Scan for the cell matching the given text and deliver its (x, y) coordinate at center. 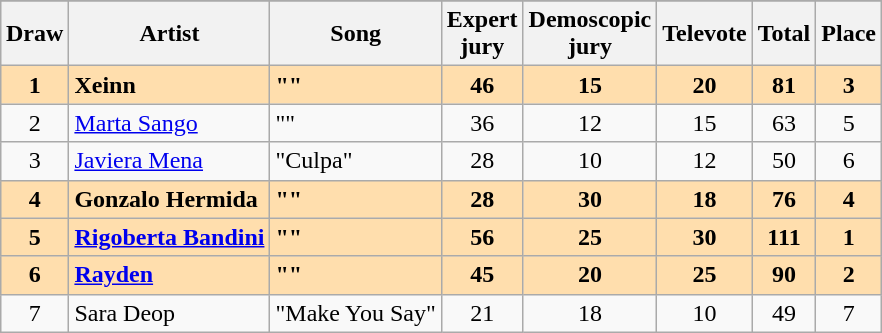
Sara Deop (170, 313)
Xeinn (170, 85)
21 (482, 313)
Expertjury (482, 34)
56 (482, 237)
76 (784, 199)
81 (784, 85)
49 (784, 313)
Rayden (170, 275)
36 (482, 123)
Song (356, 34)
Rigoberta Bandini (170, 237)
46 (482, 85)
50 (784, 161)
Total (784, 34)
Marta Sango (170, 123)
Place (849, 34)
"Culpa" (356, 161)
Artist (170, 34)
Draw (34, 34)
63 (784, 123)
111 (784, 237)
"Make You Say" (356, 313)
45 (482, 275)
Javiera Mena (170, 161)
Demoscopicjury (590, 34)
Televote (704, 34)
90 (784, 275)
Gonzalo Hermida (170, 199)
